Scan for the cell matching the given text and deliver its (X, Y) coordinate at center. 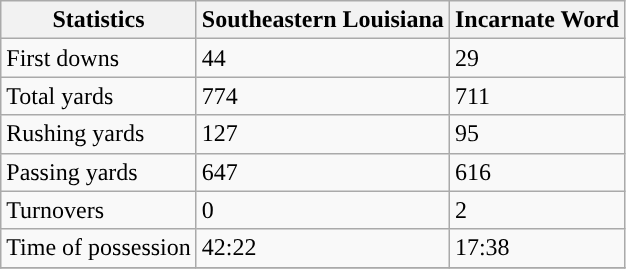
127 (322, 134)
711 (536, 96)
44 (322, 58)
Rushing yards (99, 134)
2 (536, 210)
Turnovers (99, 210)
Passing yards (99, 172)
0 (322, 210)
Statistics (99, 20)
42:22 (322, 248)
Incarnate Word (536, 20)
647 (322, 172)
95 (536, 134)
774 (322, 96)
29 (536, 58)
Southeastern Louisiana (322, 20)
First downs (99, 58)
Time of possession (99, 248)
616 (536, 172)
Total yards (99, 96)
17:38 (536, 248)
